Pinpoint the cell where the given text exists, returning its (x, y) midpoint coordinate. 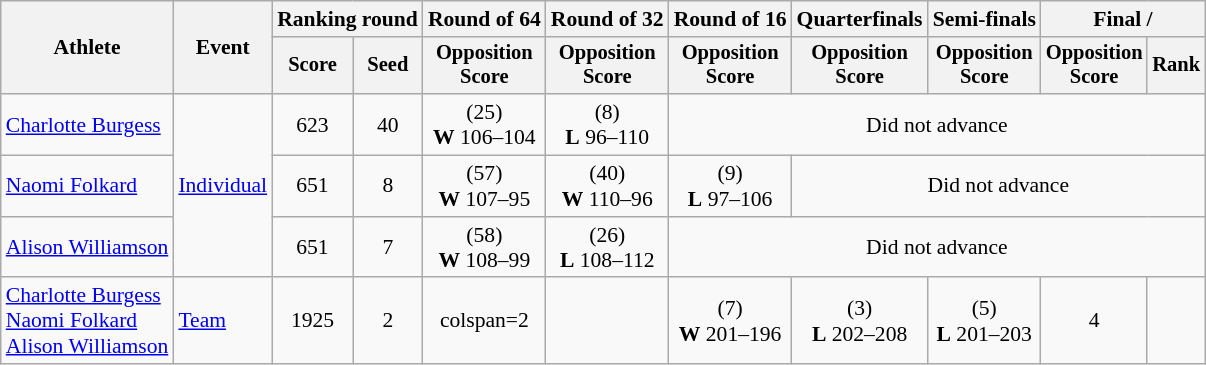
Round of 16 (730, 19)
Ranking round (348, 19)
(40)W 110–96 (608, 186)
Final / (1123, 19)
(25)W 106–104 (484, 124)
Quarterfinals (860, 19)
colspan=2 (484, 322)
(8)L 96–110 (608, 124)
2 (388, 322)
Round of 32 (608, 19)
Charlotte BurgessNaomi FolkardAlison Williamson (88, 322)
(57)W 107–95 (484, 186)
Round of 64 (484, 19)
Naomi Folkard (88, 186)
1925 (312, 322)
(58)W 108–99 (484, 248)
40 (388, 124)
4 (1094, 322)
623 (312, 124)
(7)W 201–196 (730, 322)
7 (388, 248)
Individual (222, 186)
Team (222, 322)
Charlotte Burgess (88, 124)
Semi-finals (984, 19)
Athlete (88, 48)
Seed (388, 66)
Alison Williamson (88, 248)
Score (312, 66)
(3)L 202–208 (860, 322)
(26)L 108–112 (608, 248)
Event (222, 48)
Rank (1176, 66)
8 (388, 186)
(9)L 97–106 (730, 186)
(5)L 201–203 (984, 322)
